Extract the (x, y) coordinate from the center of the cell holding the provided text.  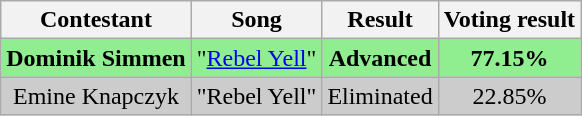
Emine Knapczyk (96, 96)
Eliminated (380, 96)
Song (256, 20)
Result (380, 20)
Advanced (380, 58)
77.15% (509, 58)
Dominik Simmen (96, 58)
22.85% (509, 96)
Voting result (509, 20)
Contestant (96, 20)
